Output the (X, Y) coordinate of the center of the cell containing the given text.  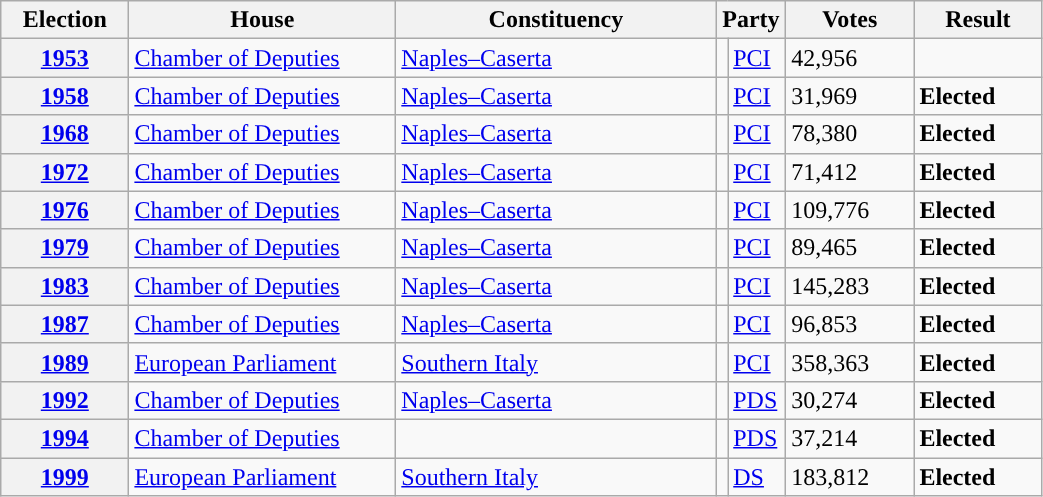
Constituency (556, 20)
House (262, 20)
78,380 (850, 134)
145,283 (850, 286)
42,956 (850, 58)
31,969 (850, 96)
1958 (65, 96)
183,812 (850, 477)
Votes (850, 20)
1994 (65, 438)
96,853 (850, 324)
30,274 (850, 400)
71,412 (850, 172)
358,363 (850, 362)
37,214 (850, 438)
Party (751, 20)
1992 (65, 400)
1979 (65, 248)
89,465 (850, 248)
1976 (65, 210)
1983 (65, 286)
1968 (65, 134)
1953 (65, 58)
1999 (65, 477)
1972 (65, 172)
1987 (65, 324)
109,776 (850, 210)
1989 (65, 362)
Result (978, 20)
DS (757, 477)
Election (65, 20)
